Search for the cell housing the specified text and yield its [x, y] center coordinate. 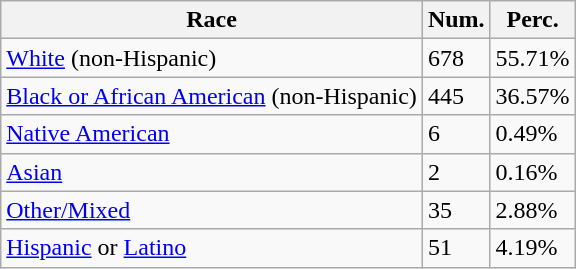
0.49% [532, 134]
2.88% [532, 210]
White (non-Hispanic) [212, 58]
2 [456, 172]
678 [456, 58]
Perc. [532, 20]
Race [212, 20]
55.71% [532, 58]
36.57% [532, 96]
Native American [212, 134]
0.16% [532, 172]
Asian [212, 172]
4.19% [532, 248]
Hispanic or Latino [212, 248]
35 [456, 210]
Black or African American (non-Hispanic) [212, 96]
6 [456, 134]
445 [456, 96]
51 [456, 248]
Other/Mixed [212, 210]
Num. [456, 20]
